Determine the [x, y] coordinate at the center of the cell enclosing the given text.  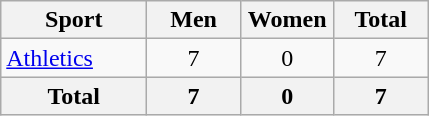
Men [194, 20]
Sport [74, 20]
Women [287, 20]
Athletics [74, 58]
